For the text-containing cell, return its midpoint in (X, Y) coordinate format. 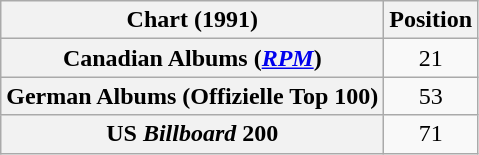
21 (431, 58)
US Billboard 200 (192, 134)
Canadian Albums (RPM) (192, 58)
Position (431, 20)
53 (431, 96)
71 (431, 134)
German Albums (Offizielle Top 100) (192, 96)
Chart (1991) (192, 20)
